For the text-containing cell, return its midpoint in (x, y) coordinate format. 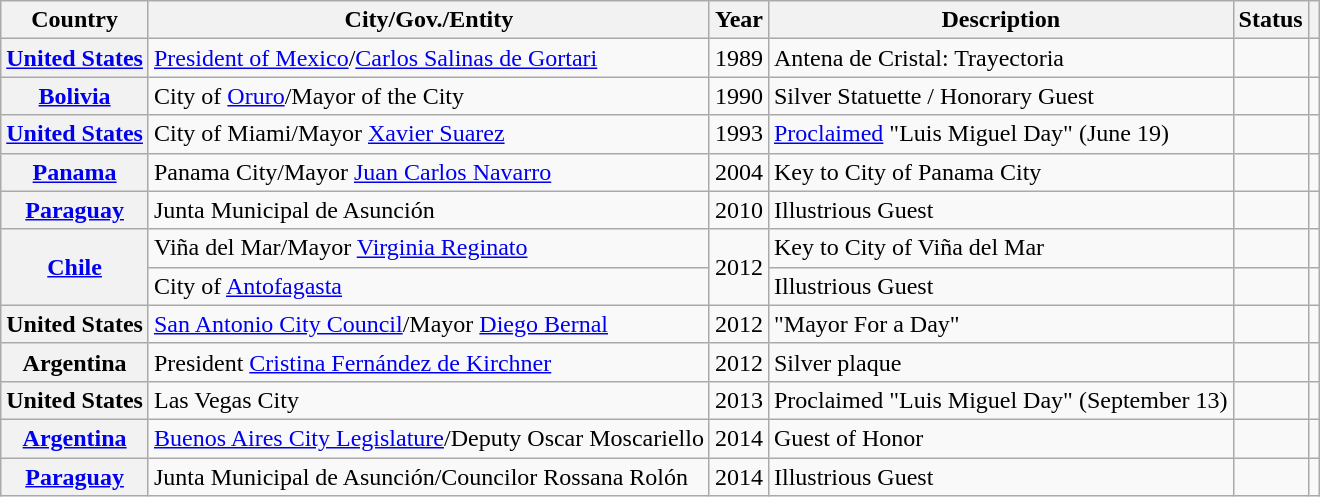
San Antonio City Council/Mayor Diego Bernal (428, 324)
Buenos Aires City Legislature/Deputy Oscar Moscariello (428, 438)
Bolivia (75, 96)
City of Oruro/Mayor of the City (428, 96)
1993 (738, 134)
City of Miami/Mayor Xavier Suarez (428, 134)
Silver plaque (1000, 362)
1989 (738, 58)
Year (738, 20)
Panama (75, 172)
Antena de Cristal: Trayectoria (1000, 58)
Las Vegas City (428, 400)
Description (1000, 20)
2013 (738, 400)
Chile (75, 267)
Country (75, 20)
Silver Statuette / Honorary Guest (1000, 96)
Junta Municipal de Asunción/Councilor Rossana Rolón (428, 477)
1990 (738, 96)
Status (1270, 20)
President Cristina Fernández de Kirchner (428, 362)
City of Antofagasta (428, 286)
Key to City of Viña del Mar (1000, 248)
Guest of Honor (1000, 438)
2010 (738, 210)
Key to City of Panama City (1000, 172)
2004 (738, 172)
"Mayor For a Day" (1000, 324)
President of Mexico/Carlos Salinas de Gortari (428, 58)
Proclaimed "Luis Miguel Day" (September 13) (1000, 400)
Viña del Mar/Mayor Virginia Reginato (428, 248)
Proclaimed "Luis Miguel Day" (June 19) (1000, 134)
Panama City/Mayor Juan Carlos Navarro (428, 172)
Junta Municipal de Asunción (428, 210)
City/Gov./Entity (428, 20)
